Find where the given text appears and provide that cell's center as (x, y) coordinate. 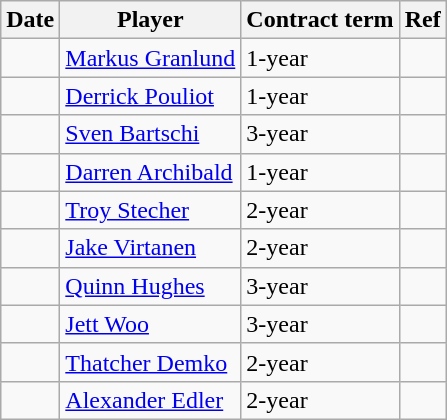
Date (30, 20)
Jett Woo (150, 324)
Derrick Pouliot (150, 96)
Darren Archibald (150, 172)
Quinn Hughes (150, 286)
Player (150, 20)
Contract term (320, 20)
Troy Stecher (150, 210)
Sven Bartschi (150, 134)
Ref (422, 20)
Thatcher Demko (150, 362)
Markus Granlund (150, 58)
Alexander Edler (150, 400)
Jake Virtanen (150, 248)
